Determine the (x, y) coordinate at the center of the cell enclosing the given text.  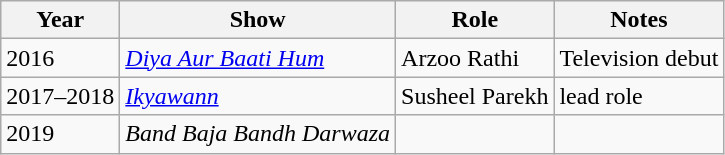
2019 (60, 134)
Band Baja Bandh Darwaza (258, 134)
Susheel Parekh (475, 96)
lead role (639, 96)
2016 (60, 58)
Television debut (639, 58)
Diya Aur Baati Hum (258, 58)
2017–2018 (60, 96)
Arzoo Rathi (475, 58)
Year (60, 20)
Notes (639, 20)
Show (258, 20)
Ikyawann (258, 96)
Role (475, 20)
